Detect which cell encompasses the target text, then output its [X, Y] center coordinate. 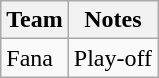
Fana [35, 58]
Play-off [112, 58]
Notes [112, 20]
Team [35, 20]
